Return (x, y) of the center of cell containing provided text 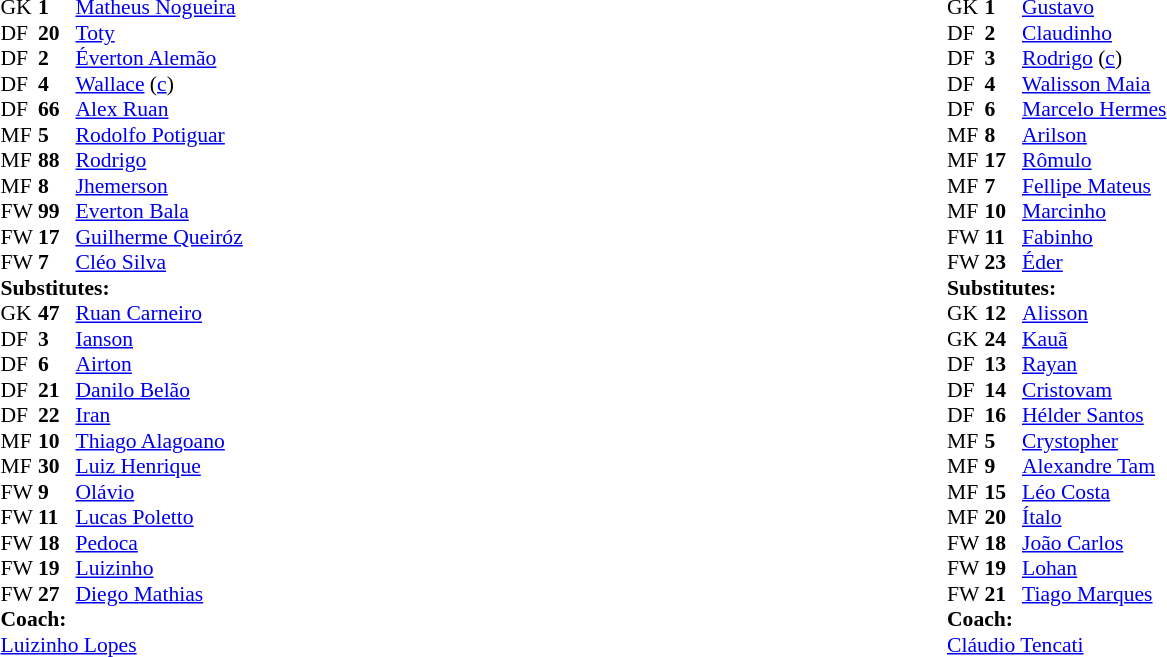
16 (1003, 415)
Léo Costa (1094, 492)
Everton Bala (160, 211)
Toty (160, 33)
47 (57, 313)
Marcelo Hermes (1094, 109)
João Carlos (1094, 543)
66 (57, 109)
Rodrigo (c) (1094, 59)
Guilherme Queiróz (160, 237)
Alisson (1094, 313)
88 (57, 161)
Rayan (1094, 365)
Arilson (1094, 135)
Ianson (160, 339)
Rodolfo Potiguar (160, 135)
Luizinho (160, 569)
Ítalo (1094, 517)
14 (1003, 390)
Rodrigo (160, 161)
Olávio (160, 492)
Fellipe Mateus (1094, 186)
Hélder Santos (1094, 415)
Walisson Maia (1094, 84)
Iran (160, 415)
Alexandre Tam (1094, 467)
13 (1003, 365)
24 (1003, 339)
22 (57, 415)
Claudinho (1094, 33)
Éder (1094, 263)
Ruan Carneiro (160, 313)
Airton (160, 365)
12 (1003, 313)
Wallace (c) (160, 84)
Marcinho (1094, 211)
Diego Mathias (160, 594)
Luiz Henrique (160, 467)
Thiago Alagoano (160, 441)
Kauã (1094, 339)
Danilo Belão (160, 390)
Rômulo (1094, 161)
Crystopher (1094, 441)
Lucas Poletto (160, 517)
Cléo Silva (160, 263)
27 (57, 594)
Pedoca (160, 543)
Tiago Marques (1094, 594)
Jhemerson (160, 186)
Éverton Alemão (160, 59)
15 (1003, 492)
30 (57, 467)
Lohan (1094, 569)
23 (1003, 263)
Alex Ruan (160, 109)
Fabinho (1094, 237)
Cristovam (1094, 390)
99 (57, 211)
